For the text-containing cell, return its midpoint in [x, y] coordinate format. 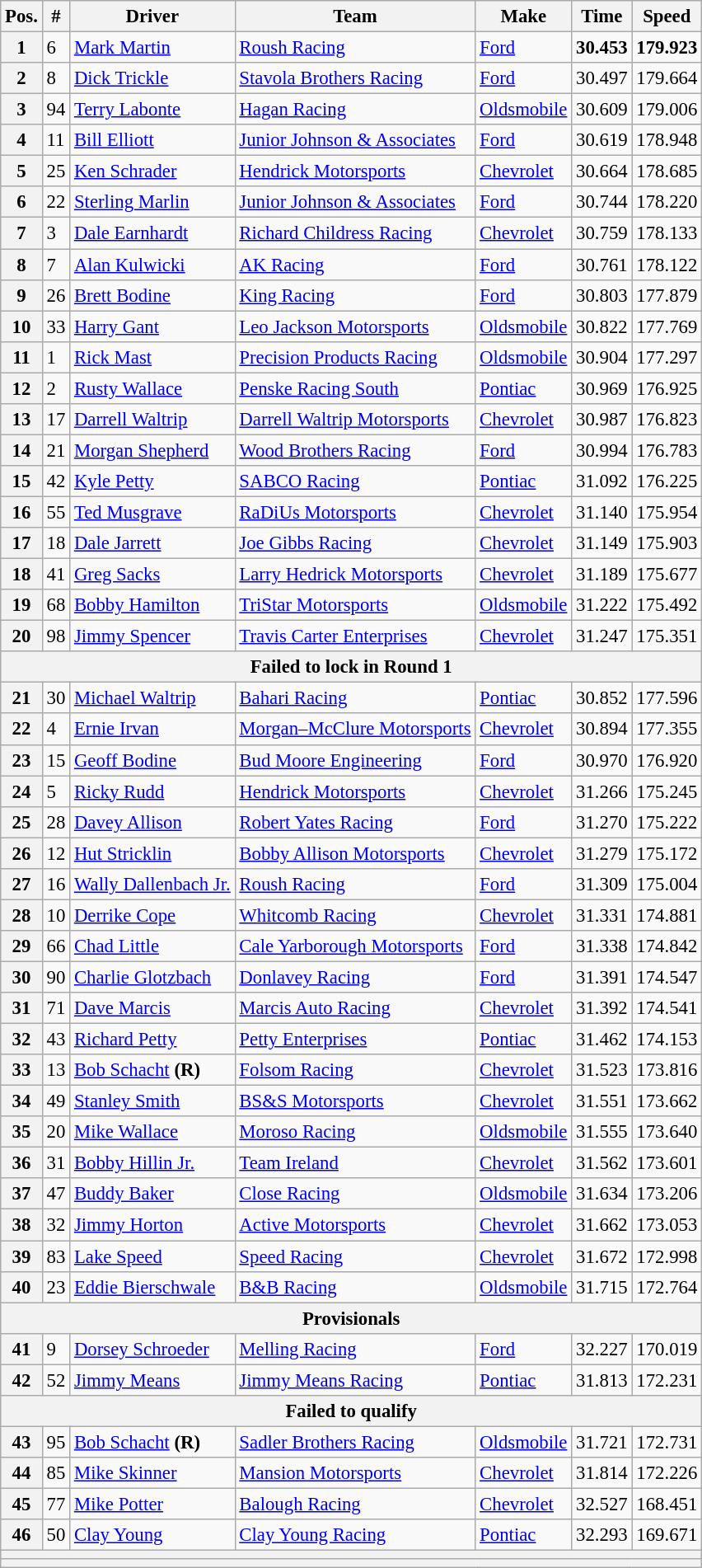
31.338 [601, 946]
177.596 [667, 698]
31.662 [601, 1225]
Joe Gibbs Racing [355, 543]
31.309 [601, 885]
176.925 [667, 388]
Cale Yarborough Motorsports [355, 946]
Wally Dallenbach Jr. [152, 885]
Morgan–McClure Motorsports [355, 730]
175.954 [667, 512]
177.879 [667, 295]
SABCO Racing [355, 481]
Ted Musgrave [152, 512]
27 [21, 885]
46 [21, 1535]
30.970 [601, 760]
B&B Racing [355, 1287]
Close Racing [355, 1195]
177.297 [667, 357]
50 [56, 1535]
24 [21, 791]
Pos. [21, 16]
172.231 [667, 1380]
175.245 [667, 791]
Bahari Racing [355, 698]
31.140 [601, 512]
30.619 [601, 140]
175.351 [667, 636]
Dick Trickle [152, 78]
30.803 [601, 295]
Bobby Hillin Jr. [152, 1163]
Greg Sacks [152, 575]
Brett Bodine [152, 295]
Jimmy Horton [152, 1225]
Active Motorsports [355, 1225]
Kyle Petty [152, 481]
Provisionals [351, 1318]
Hagan Racing [355, 110]
95 [56, 1442]
Mansion Motorsports [355, 1473]
175.492 [667, 605]
Wood Brothers Racing [355, 450]
# [56, 16]
Alan Kulwicki [152, 265]
Dorsey Schroeder [152, 1349]
Mark Martin [152, 48]
Team Ireland [355, 1163]
177.769 [667, 326]
172.226 [667, 1473]
35 [21, 1132]
168.451 [667, 1504]
Clay Young [152, 1535]
Lake Speed [152, 1256]
Dale Jarrett [152, 543]
34 [21, 1101]
30.904 [601, 357]
Failed to qualify [351, 1411]
179.006 [667, 110]
172.998 [667, 1256]
Moroso Racing [355, 1132]
179.923 [667, 48]
Penske Racing South [355, 388]
Robert Yates Racing [355, 822]
Stavola Brothers Racing [355, 78]
AK Racing [355, 265]
31.523 [601, 1070]
77 [56, 1504]
45 [21, 1504]
Michael Waltrip [152, 698]
Geoff Bodine [152, 760]
Marcis Auto Racing [355, 1008]
Leo Jackson Motorsports [355, 326]
31.715 [601, 1287]
178.122 [667, 265]
Dave Marcis [152, 1008]
Richard Petty [152, 1040]
176.783 [667, 450]
40 [21, 1287]
39 [21, 1256]
173.206 [667, 1195]
55 [56, 512]
31.270 [601, 822]
176.823 [667, 420]
King Racing [355, 295]
Bobby Hamilton [152, 605]
31.814 [601, 1473]
85 [56, 1473]
Terry Labonte [152, 110]
30.987 [601, 420]
175.172 [667, 853]
Chad Little [152, 946]
29 [21, 946]
175.903 [667, 543]
TriStar Motorsports [355, 605]
Buddy Baker [152, 1195]
174.547 [667, 977]
14 [21, 450]
31.672 [601, 1256]
Davey Allison [152, 822]
31.279 [601, 853]
173.053 [667, 1225]
Time [601, 16]
176.225 [667, 481]
Ken Schrader [152, 171]
178.685 [667, 171]
30.852 [601, 698]
Darrell Waltrip [152, 420]
Darrell Waltrip Motorsports [355, 420]
30.994 [601, 450]
174.541 [667, 1008]
30.744 [601, 202]
BS&S Motorsports [355, 1101]
175.004 [667, 885]
Travis Carter Enterprises [355, 636]
Rusty Wallace [152, 388]
30.894 [601, 730]
Ricky Rudd [152, 791]
172.764 [667, 1287]
174.153 [667, 1040]
178.133 [667, 233]
31.189 [601, 575]
Failed to lock in Round 1 [351, 667]
31.392 [601, 1008]
31.149 [601, 543]
44 [21, 1473]
Ernie Irvan [152, 730]
Make [524, 16]
Clay Young Racing [355, 1535]
32.293 [601, 1535]
169.671 [667, 1535]
Mike Wallace [152, 1132]
Balough Racing [355, 1504]
Stanley Smith [152, 1101]
Jimmy Spencer [152, 636]
30.759 [601, 233]
Bud Moore Engineering [355, 760]
31.222 [601, 605]
RaDiUs Motorsports [355, 512]
Jimmy Means Racing [355, 1380]
175.677 [667, 575]
178.220 [667, 202]
31.555 [601, 1132]
Derrike Cope [152, 915]
30.969 [601, 388]
31.634 [601, 1195]
94 [56, 110]
Rick Mast [152, 357]
30.761 [601, 265]
Mike Skinner [152, 1473]
Jimmy Means [152, 1380]
31.247 [601, 636]
31.266 [601, 791]
31.391 [601, 977]
32.227 [601, 1349]
Morgan Shepherd [152, 450]
37 [21, 1195]
Mike Potter [152, 1504]
36 [21, 1163]
30.664 [601, 171]
Petty Enterprises [355, 1040]
98 [56, 636]
178.948 [667, 140]
90 [56, 977]
Dale Earnhardt [152, 233]
30.497 [601, 78]
170.019 [667, 1349]
176.920 [667, 760]
Richard Childress Racing [355, 233]
30.609 [601, 110]
Team [355, 16]
174.842 [667, 946]
173.640 [667, 1132]
Hut Stricklin [152, 853]
177.355 [667, 730]
Sadler Brothers Racing [355, 1442]
Sterling Marlin [152, 202]
30.822 [601, 326]
Donlavey Racing [355, 977]
Driver [152, 16]
Folsom Racing [355, 1070]
31.813 [601, 1380]
66 [56, 946]
19 [21, 605]
31.562 [601, 1163]
179.664 [667, 78]
47 [56, 1195]
38 [21, 1225]
71 [56, 1008]
Eddie Bierschwale [152, 1287]
68 [56, 605]
31.092 [601, 481]
52 [56, 1380]
Bill Elliott [152, 140]
173.601 [667, 1163]
Melling Racing [355, 1349]
31.331 [601, 915]
Bobby Allison Motorsports [355, 853]
174.881 [667, 915]
31.551 [601, 1101]
Whitcomb Racing [355, 915]
Larry Hedrick Motorsports [355, 575]
172.731 [667, 1442]
175.222 [667, 822]
Speed [667, 16]
173.662 [667, 1101]
83 [56, 1256]
Precision Products Racing [355, 357]
Charlie Glotzbach [152, 977]
32.527 [601, 1504]
31.721 [601, 1442]
30.453 [601, 48]
49 [56, 1101]
173.816 [667, 1070]
Harry Gant [152, 326]
Speed Racing [355, 1256]
31.462 [601, 1040]
